Capture the cell that displays the provided text and extract its [x, y] central coordinate. 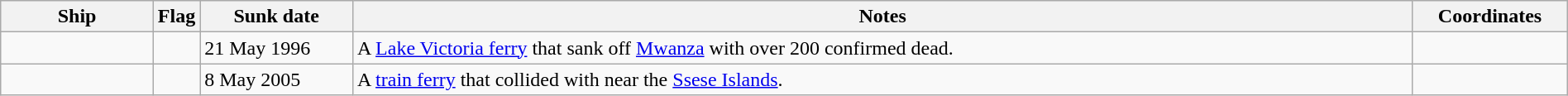
Sunk date [276, 17]
Coordinates [1490, 17]
Flag [176, 17]
A Lake Victoria ferry that sank off Mwanza with over 200 confirmed dead. [883, 48]
Ship [78, 17]
21 May 1996 [276, 48]
8 May 2005 [276, 79]
Notes [883, 17]
A train ferry that collided with near the Ssese Islands. [883, 79]
